Identify which cell holds the provided text, then report its [X, Y] central coordinate. 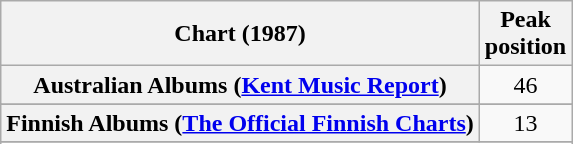
Finnish Albums (The Official Finnish Charts) [240, 123]
Chart (1987) [240, 34]
Australian Albums (Kent Music Report) [240, 85]
13 [525, 123]
46 [525, 85]
Peakposition [525, 34]
